For the text-containing cell, return its midpoint in [x, y] coordinate format. 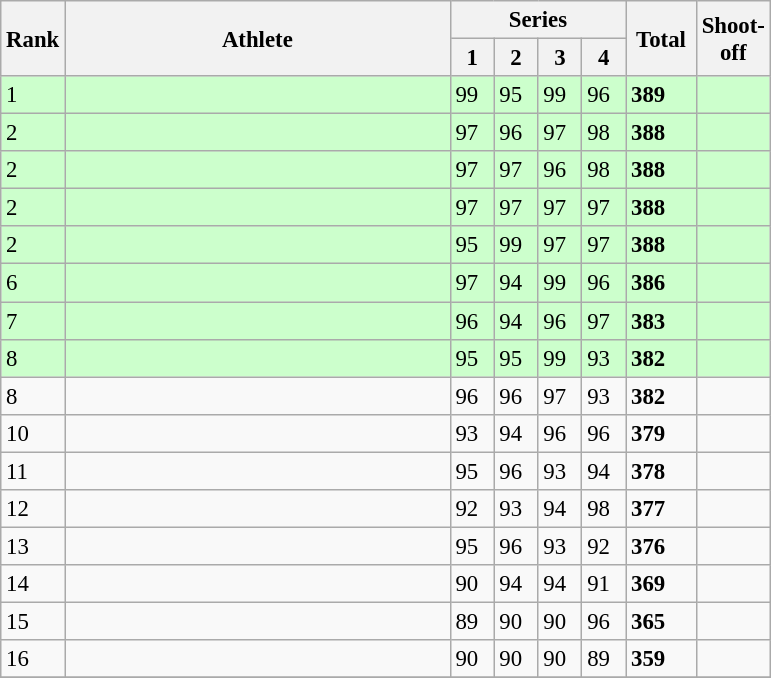
359 [662, 659]
389 [662, 95]
4 [604, 58]
14 [33, 584]
378 [662, 471]
7 [33, 321]
6 [33, 283]
13 [33, 546]
91 [604, 584]
Total [662, 38]
365 [662, 621]
16 [33, 659]
Series [538, 20]
Rank [33, 38]
376 [662, 546]
386 [662, 283]
Shoot-off [733, 38]
15 [33, 621]
379 [662, 433]
11 [33, 471]
Athlete [258, 38]
369 [662, 584]
3 [560, 58]
12 [33, 509]
383 [662, 321]
377 [662, 509]
10 [33, 433]
